Return [X, Y] of the center of cell containing provided text 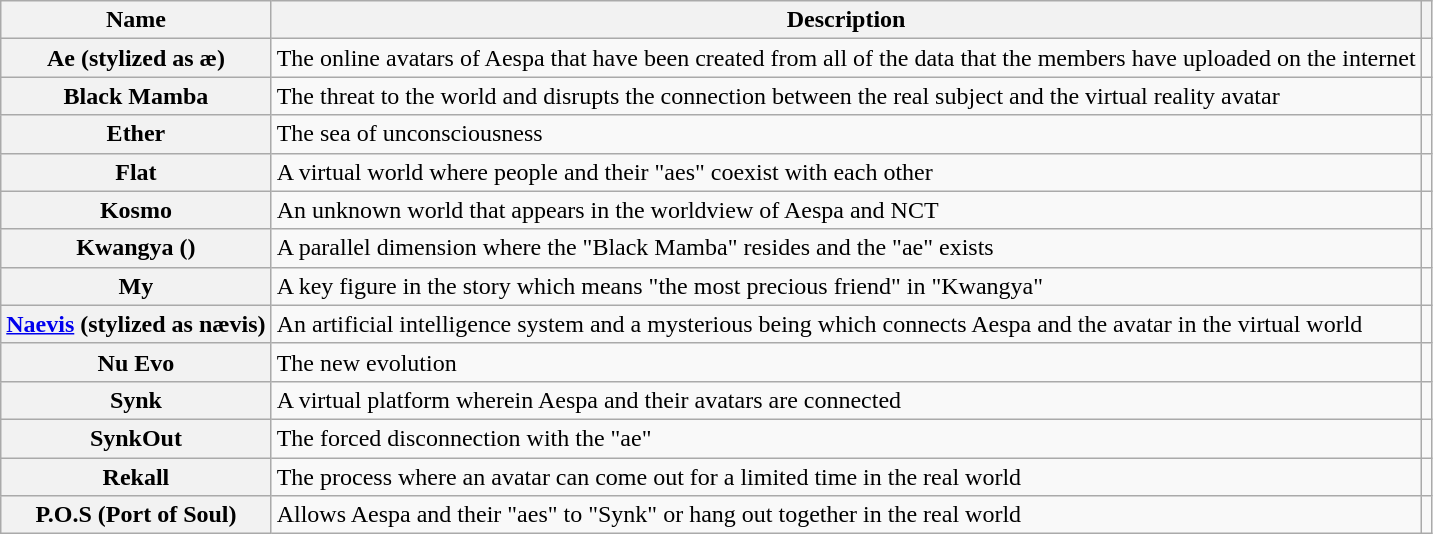
Naevis (stylized as nævis) [136, 324]
Ether [136, 134]
Description [846, 20]
Nu Evo [136, 362]
My [136, 286]
P.O.S (Port of Soul) [136, 515]
The process where an avatar can come out for a limited time in the real world [846, 477]
Synk [136, 400]
The new evolution [846, 362]
The forced disconnection with the "ae" [846, 438]
The threat to the world and disrupts the connection between the real subject and the virtual reality avatar [846, 96]
An unknown world that appears in the worldview of Aespa and NCT [846, 210]
Ae (stylized as æ) [136, 58]
A virtual platform wherein Aespa and their avatars are connected [846, 400]
Allows Aespa and their "aes" to "Synk" or hang out together in the real world [846, 515]
A virtual world where people and their "aes" coexist with each other [846, 172]
Rekall [136, 477]
Kosmo [136, 210]
Black Mamba [136, 96]
A parallel dimension where the "Black Mamba" resides and the "ae" exists [846, 248]
The sea of unconsciousness [846, 134]
Name [136, 20]
The online avatars of Aespa that have been created from all of the data that the members have uploaded on the internet [846, 58]
A key figure in the story which means "the most precious friend" in "Kwangya" [846, 286]
SynkOut [136, 438]
An artificial intelligence system and a mysterious being which connects Aespa and the avatar in the virtual world [846, 324]
Kwangya () [136, 248]
Flat [136, 172]
